From the cell containing the given text, extract its center point as [x, y] coordinate. 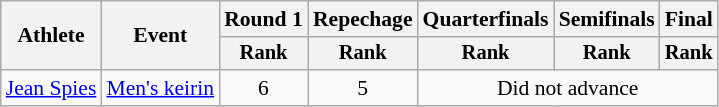
Did not advance [568, 88]
Final [689, 19]
Jean Spies [52, 88]
Round 1 [264, 19]
Event [160, 36]
Athlete [52, 36]
6 [264, 88]
Repechage [363, 19]
Men's keirin [160, 88]
Quarterfinals [486, 19]
5 [363, 88]
Semifinals [607, 19]
